Capture the cell that displays the provided text and extract its (X, Y) central coordinate. 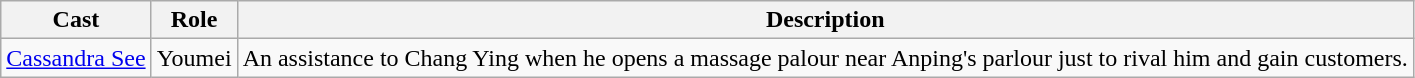
Youmei (194, 58)
Role (194, 20)
An assistance to Chang Ying when he opens a massage palour near Anping's parlour just to rival him and gain customers. (825, 58)
Cassandra See (76, 58)
Description (825, 20)
Cast (76, 20)
